From the cell containing the given text, extract its center point as (x, y) coordinate. 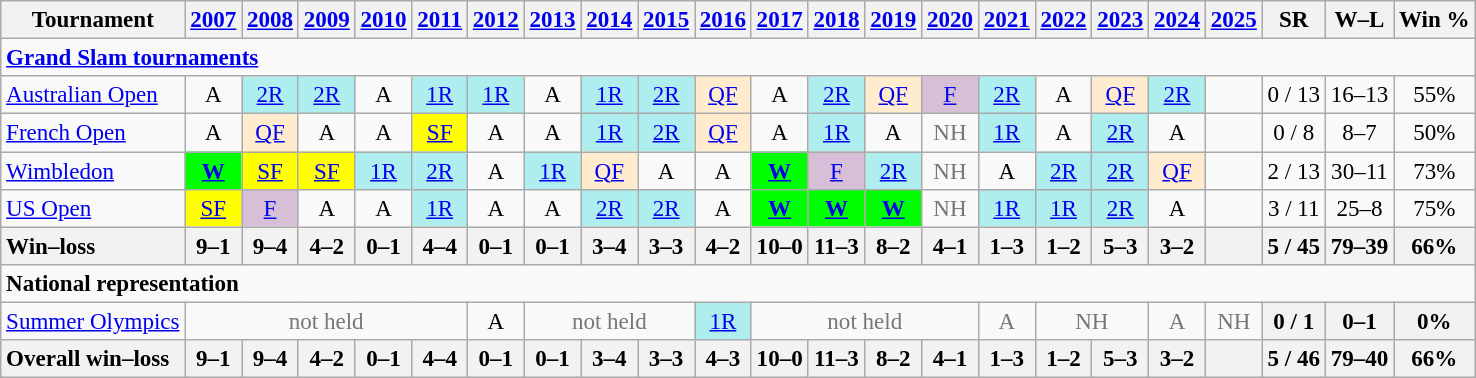
2007 (214, 20)
75% (1434, 209)
Tournament (93, 20)
Summer Olympics (93, 322)
16–13 (1359, 95)
5 / 45 (1294, 246)
2021 (1006, 20)
2009 (326, 20)
2 / 13 (1294, 171)
0 / 8 (1294, 133)
30–11 (1359, 171)
2013 (552, 20)
US Open (93, 209)
Wimbledon (93, 171)
79–40 (1359, 359)
8–7 (1359, 133)
W–L (1359, 20)
55% (1434, 95)
0 / 13 (1294, 95)
Australian Open (93, 95)
73% (1434, 171)
National representation (738, 284)
2017 (780, 20)
2025 (1234, 20)
2012 (496, 20)
0% (1434, 322)
2022 (1064, 20)
2016 (722, 20)
SR (1294, 20)
Win–loss (93, 246)
79–39 (1359, 246)
5 / 46 (1294, 359)
2018 (836, 20)
3 / 11 (1294, 209)
Overall win–loss (93, 359)
2008 (270, 20)
2023 (1120, 20)
Win % (1434, 20)
2015 (666, 20)
2020 (950, 20)
2019 (894, 20)
0 / 1 (1294, 322)
2014 (610, 20)
2010 (384, 20)
2011 (440, 20)
French Open (93, 133)
4–3 (722, 359)
25–8 (1359, 209)
Grand Slam tournaments (738, 58)
50% (1434, 133)
2024 (1178, 20)
